Extract the (X, Y) coordinate from the center of the cell holding the provided text.  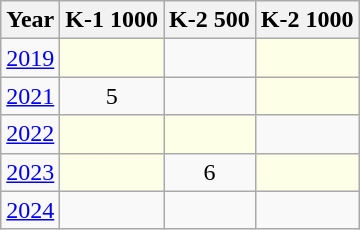
2019 (30, 58)
K-1 1000 (112, 20)
5 (112, 96)
2024 (30, 210)
Year (30, 20)
2022 (30, 134)
6 (210, 172)
K-2 1000 (307, 20)
2021 (30, 96)
K-2 500 (210, 20)
2023 (30, 172)
